For the text-containing cell, return its midpoint in [X, Y] coordinate format. 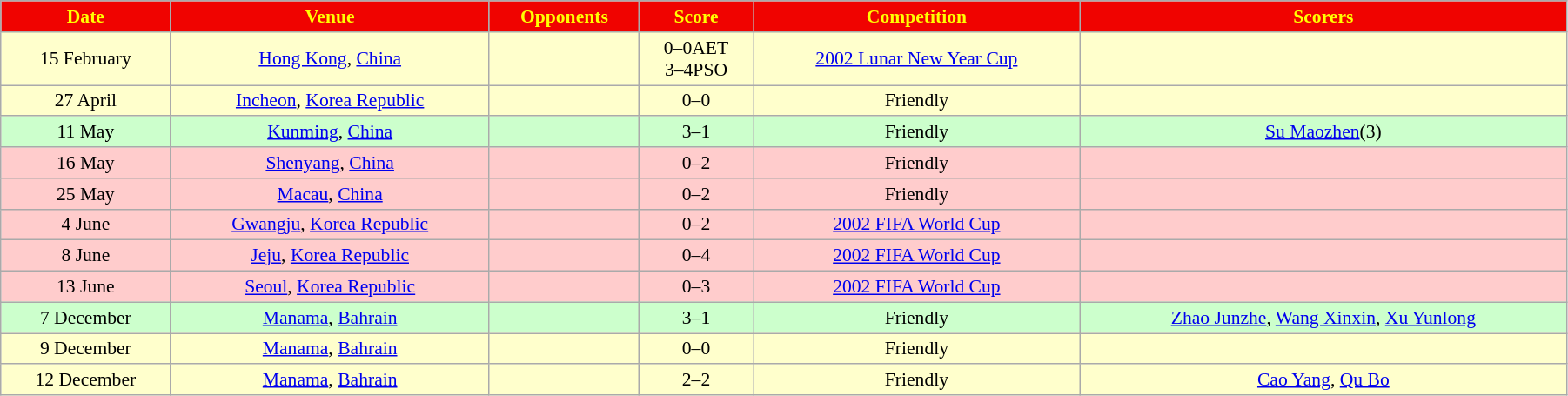
4 June [85, 225]
Su Maozhen(3) [1323, 132]
8 June [85, 256]
16 May [85, 163]
11 May [85, 132]
Incheon, Korea Republic [330, 101]
Shenyang, China [330, 163]
Jeju, Korea Republic [330, 256]
Scorers [1323, 17]
Zhao Junzhe, Wang Xinxin, Xu Yunlong [1323, 318]
Macau, China [330, 194]
Date [85, 17]
Seoul, Korea Republic [330, 287]
13 June [85, 287]
Venue [330, 17]
7 December [85, 318]
2002 Lunar New Year Cup [917, 59]
15 February [85, 59]
12 December [85, 380]
0–0AET3–4PSO [696, 59]
Cao Yang, Qu Bo [1323, 380]
9 December [85, 349]
25 May [85, 194]
Hong Kong, China [330, 59]
Competition [917, 17]
0–3 [696, 287]
0–4 [696, 256]
Gwangju, Korea Republic [330, 225]
Opponents [564, 17]
Kunming, China [330, 132]
Score [696, 17]
2–2 [696, 380]
27 April [85, 101]
